Detect which cell encompasses the target text, then output its (x, y) center coordinate. 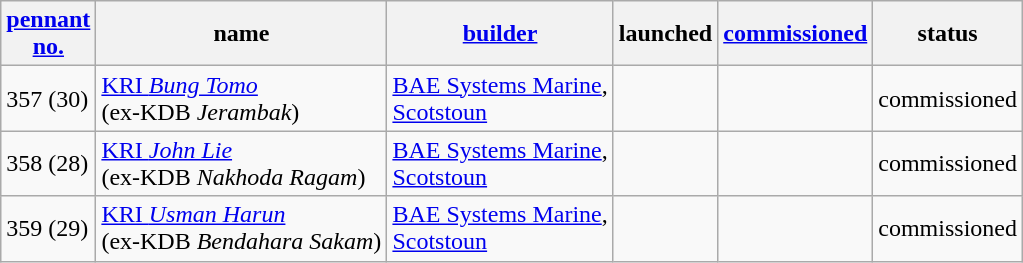
KRI Bung Tomo(ex-KDB Jerambak) (242, 98)
pennantno. (48, 34)
358 (28) (48, 164)
357 (30) (48, 98)
359 (29) (48, 228)
builder (500, 34)
status (948, 34)
KRI John Lie(ex-KDB Nakhoda Ragam) (242, 164)
KRI Usman Harun(ex-KDB Bendahara Sakam) (242, 228)
launched (665, 34)
name (242, 34)
